Scan for the cell matching the given text and deliver its [x, y] coordinate at center. 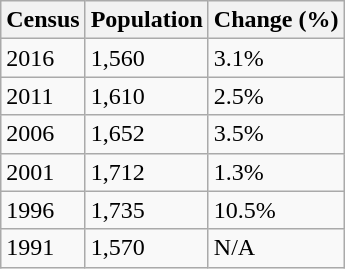
1,712 [146, 172]
1,560 [146, 58]
1,610 [146, 96]
2001 [43, 172]
Population [146, 20]
2011 [43, 96]
1996 [43, 210]
1.3% [276, 172]
Census [43, 20]
2.5% [276, 96]
3.1% [276, 58]
10.5% [276, 210]
Change (%) [276, 20]
1991 [43, 248]
1,652 [146, 134]
1,735 [146, 210]
2006 [43, 134]
N/A [276, 248]
2016 [43, 58]
1,570 [146, 248]
3.5% [276, 134]
